Detect which cell encompasses the target text, then output its [X, Y] center coordinate. 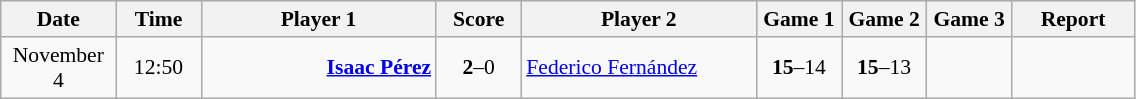
15–13 [884, 68]
Report [1074, 19]
Player 2 [638, 19]
15–14 [798, 68]
Time [158, 19]
12:50 [158, 68]
Federico Fernández [638, 68]
Game 3 [970, 19]
Player 1 [318, 19]
Game 1 [798, 19]
Date [58, 19]
Isaac Pérez [318, 68]
Game 2 [884, 19]
November 4 [58, 68]
2–0 [478, 68]
Score [478, 19]
